Provide the (X, Y) coordinate of the cell's center where the given text is located.  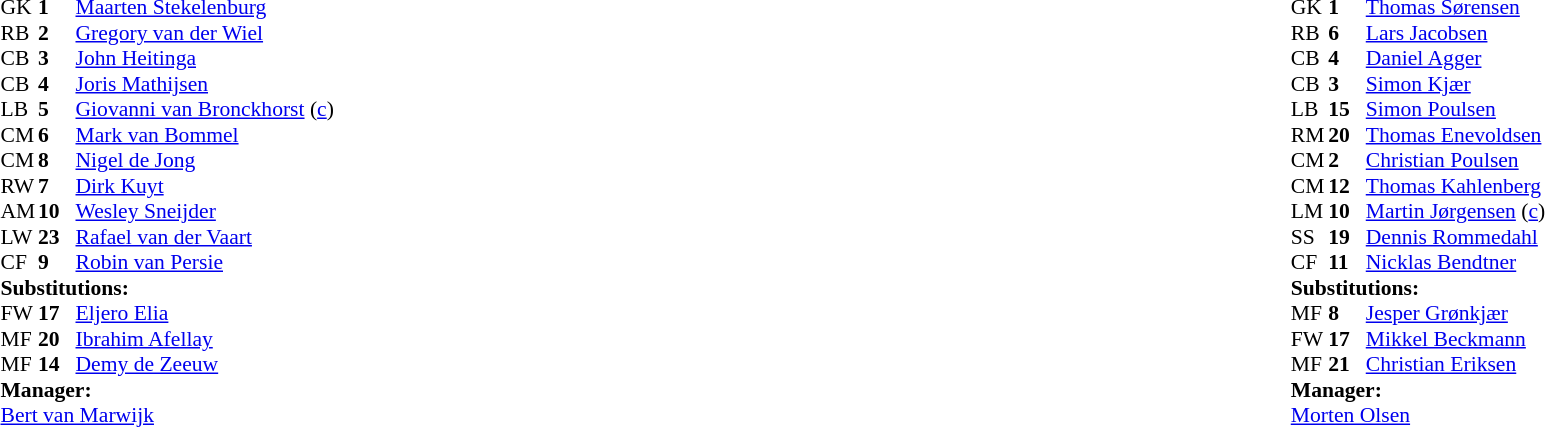
SS (1310, 237)
Dirk Kuyt (205, 186)
Mikkel Beckmann (1456, 339)
21 (1347, 365)
Simon Poulsen (1456, 109)
Thomas Kahlenberg (1456, 186)
Simon Kjær (1456, 84)
Christian Eriksen (1456, 365)
9 (57, 263)
Thomas Enevoldsen (1456, 135)
19 (1347, 237)
Martin Jørgensen (c) (1456, 211)
Ibrahim Afellay (205, 339)
Nigel de Jong (205, 161)
23 (57, 237)
Daniel Agger (1456, 59)
AM (19, 211)
Mark van Bommel (205, 135)
Eljero Elia (205, 313)
Gregory van der Wiel (205, 33)
12 (1347, 186)
Robin van Persie (205, 263)
7 (57, 186)
5 (57, 109)
RM (1310, 135)
Dennis Rommedahl (1456, 237)
15 (1347, 109)
Wesley Sneijder (205, 211)
LW (19, 237)
Lars Jacobsen (1456, 33)
14 (57, 365)
Nicklas Bendtner (1456, 263)
Giovanni van Bronckhorst (c) (205, 109)
Christian Poulsen (1456, 161)
Jesper Grønkjær (1456, 313)
Joris Mathijsen (205, 84)
Rafael van der Vaart (205, 237)
John Heitinga (205, 59)
11 (1347, 263)
Demy de Zeeuw (205, 365)
RW (19, 186)
LM (1310, 211)
